Return the [X, Y] coordinate for the center point of the cell that contains the specified text.  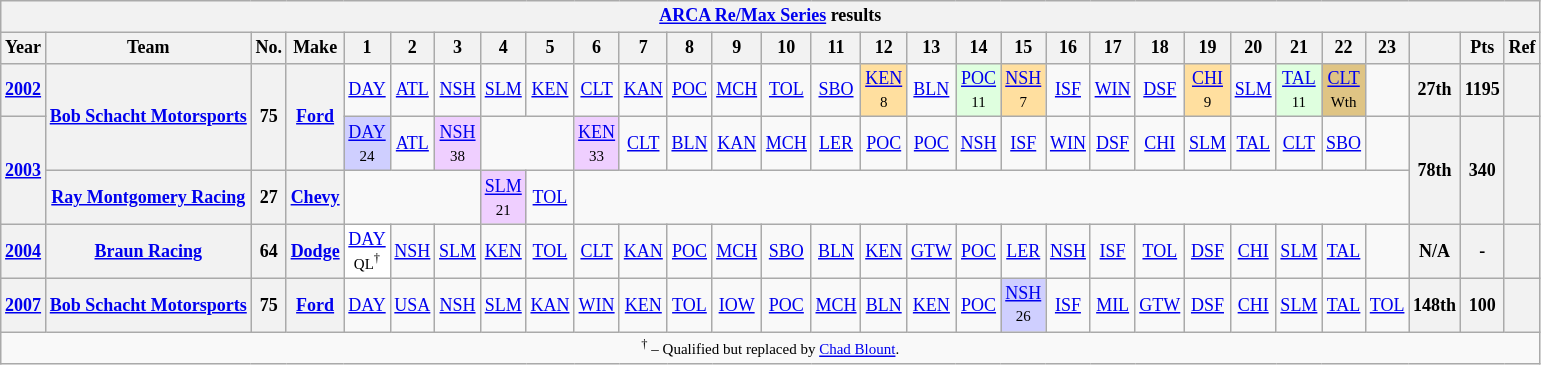
Pts [1482, 48]
9 [737, 48]
† – Qualified but replaced by Chad Blount. [770, 348]
SLM 21 [503, 197]
- [1482, 251]
20 [1253, 48]
MIL [1112, 305]
2 [412, 48]
1195 [1482, 90]
Make [315, 48]
2007 [24, 305]
Year [24, 48]
340 [1482, 170]
CLT Wth [1344, 90]
DAY QL† [367, 251]
Ray Montgomery Racing [148, 197]
13 [932, 48]
IOW [737, 305]
78th [1435, 170]
15 [1024, 48]
27th [1435, 90]
100 [1482, 305]
22 [1344, 48]
2004 [24, 251]
3 [458, 48]
ARCA Re/Max Series results [770, 16]
12 [884, 48]
Dodge [315, 251]
8 [690, 48]
14 [978, 48]
18 [1160, 48]
21 [1299, 48]
TAL 11 [1299, 90]
64 [268, 251]
23 [1386, 48]
2003 [24, 170]
KEN 33 [597, 144]
4 [503, 48]
NSH 26 [1024, 305]
16 [1068, 48]
No. [268, 48]
10 [786, 48]
11 [836, 48]
KEN 8 [884, 90]
Chevy [315, 197]
17 [1112, 48]
2002 [24, 90]
NSH 7 [1024, 90]
NSH 38 [458, 144]
5 [550, 48]
7 [643, 48]
Braun Racing [148, 251]
1 [367, 48]
148th [1435, 305]
N/A [1435, 251]
CHI 9 [1208, 90]
Ref [1522, 48]
DAY 24 [367, 144]
POC 11 [978, 90]
6 [597, 48]
USA [412, 305]
27 [268, 197]
19 [1208, 48]
Team [148, 48]
